Pinpoint the cell where the given text exists, returning its [X, Y] midpoint coordinate. 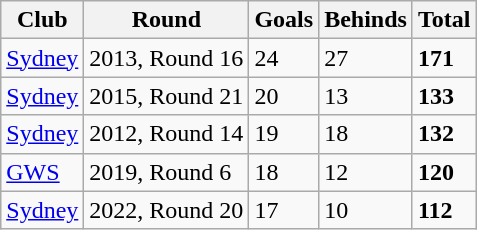
GWS [42, 172]
2015, Round 21 [166, 96]
2019, Round 6 [166, 172]
2022, Round 20 [166, 210]
120 [444, 172]
2013, Round 16 [166, 58]
2012, Round 14 [166, 134]
19 [284, 134]
132 [444, 134]
17 [284, 210]
Behinds [366, 20]
Total [444, 20]
12 [366, 172]
24 [284, 58]
Club [42, 20]
20 [284, 96]
10 [366, 210]
133 [444, 96]
Round [166, 20]
171 [444, 58]
Goals [284, 20]
27 [366, 58]
13 [366, 96]
112 [444, 210]
